Scan for the cell matching the given text and deliver its (x, y) coordinate at center. 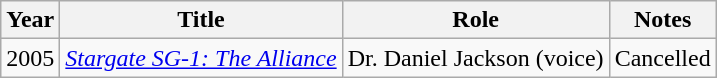
Role (476, 20)
2005 (30, 58)
Title (201, 20)
Cancelled (662, 58)
Dr. Daniel Jackson (voice) (476, 58)
Notes (662, 20)
Year (30, 20)
Stargate SG-1: The Alliance (201, 58)
